Capture the cell that displays the provided text and extract its [x, y] central coordinate. 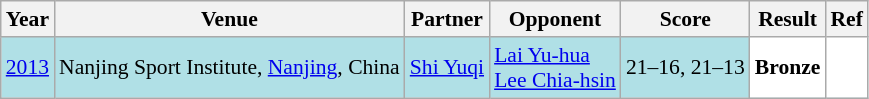
Nanjing Sport Institute, Nanjing, China [230, 68]
Shi Yuqi [447, 68]
Score [686, 19]
Opponent [555, 19]
Partner [447, 19]
21–16, 21–13 [686, 68]
Result [788, 19]
Year [28, 19]
Bronze [788, 68]
Venue [230, 19]
2013 [28, 68]
Ref [846, 19]
Lai Yu-hua Lee Chia-hsin [555, 68]
